Locate the cell with the specified text and output its [x, y] center coordinate. 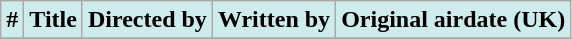
Title [54, 20]
# [12, 20]
Written by [274, 20]
Original airdate (UK) [454, 20]
Directed by [147, 20]
